Extract the [x, y] coordinate from the center of the cell holding the provided text.  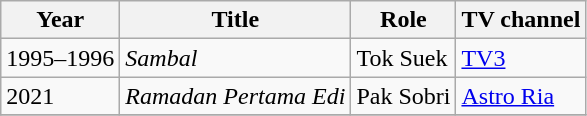
Tok Suek [404, 58]
Role [404, 20]
Astro Ria [521, 96]
Title [236, 20]
Ramadan Pertama Edi [236, 96]
2021 [60, 96]
TV channel [521, 20]
Year [60, 20]
TV3 [521, 58]
Pak Sobri [404, 96]
Sambal [236, 58]
1995–1996 [60, 58]
